Provide the (X, Y) coordinate of the cell's center where the given text is located.  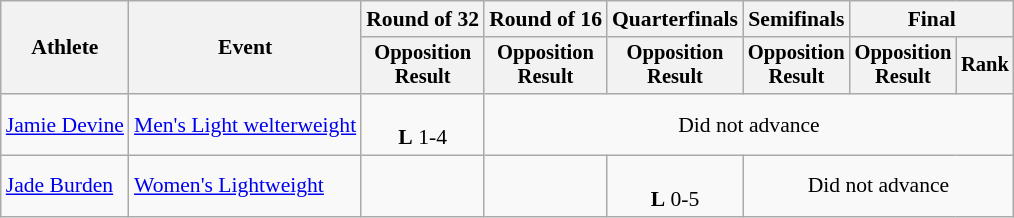
L 1-4 (422, 124)
Women's Lightweight (245, 186)
Quarterfinals (675, 19)
Round of 32 (422, 19)
Jamie Devine (65, 124)
Men's Light welterweight (245, 124)
Event (245, 48)
L 0-5 (675, 186)
Jade Burden (65, 186)
Round of 16 (546, 19)
Final (932, 19)
Semifinals (796, 19)
Athlete (65, 48)
Rank (985, 66)
